Find where the given text appears and provide that cell's center as [X, Y] coordinate. 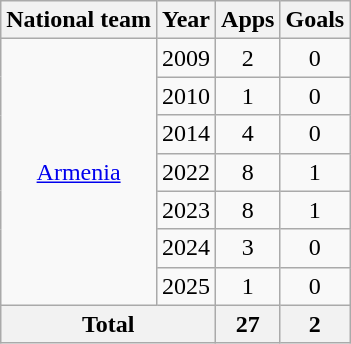
2009 [186, 58]
2022 [186, 172]
Goals [315, 20]
3 [248, 248]
2025 [186, 286]
Total [108, 324]
2010 [186, 96]
National team [79, 20]
2023 [186, 210]
Armenia [79, 172]
Year [186, 20]
4 [248, 134]
27 [248, 324]
Apps [248, 20]
2024 [186, 248]
2014 [186, 134]
